Return the [X, Y] coordinate for the center point of the cell that contains the specified text.  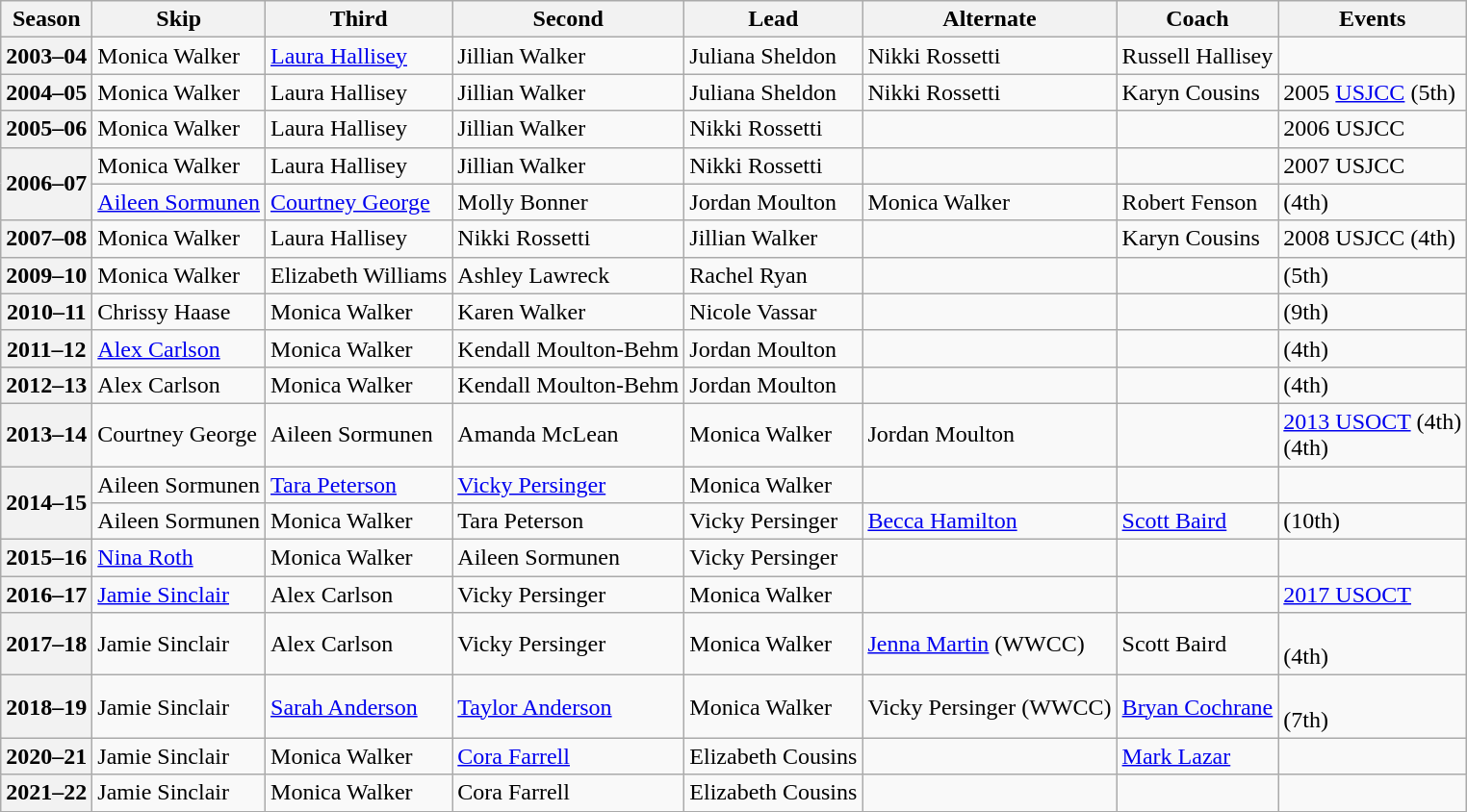
2005–06 [46, 129]
2008 USJCC (4th) [1373, 239]
2020–21 [46, 756]
Amanda McLean [568, 435]
Coach [1197, 19]
2003–04 [46, 56]
2016–17 [46, 595]
(5th) [1373, 275]
Second [568, 19]
2013 USOCT (4th) (4th) [1373, 435]
Nicole Vassar [774, 312]
Events [1373, 19]
Russell Hallisey [1197, 56]
Sarah Anderson [359, 706]
2005 USJCC (5th) [1373, 92]
Lead [774, 19]
Ashley Lawreck [568, 275]
Nina Roth [179, 558]
2021–22 [46, 793]
2004–05 [46, 92]
2015–16 [46, 558]
2006 USJCC [1373, 129]
2009–10 [46, 275]
Karen Walker [568, 312]
Season [46, 19]
Bryan Cochrane [1197, 706]
Jenna Martin (WWCC) [990, 645]
2018–19 [46, 706]
Skip [179, 19]
2007–08 [46, 239]
2017 USOCT [1373, 595]
Rachel Ryan [774, 275]
2007 USJCC [1373, 165]
2012–13 [46, 385]
(7th) [1373, 706]
Alternate [990, 19]
Robert Fenson [1197, 202]
2014–15 [46, 502]
Third [359, 19]
Chrissy Haase [179, 312]
(10th) [1373, 521]
Molly Bonner [568, 202]
Becca Hamilton [990, 521]
2011–12 [46, 348]
(9th) [1373, 312]
Vicky Persinger (WWCC) [990, 706]
2010–11 [46, 312]
2013–14 [46, 435]
2017–18 [46, 645]
Elizabeth Williams [359, 275]
Taylor Anderson [568, 706]
Mark Lazar [1197, 756]
2006–07 [46, 184]
